Return (X, Y) of the center of cell containing provided text 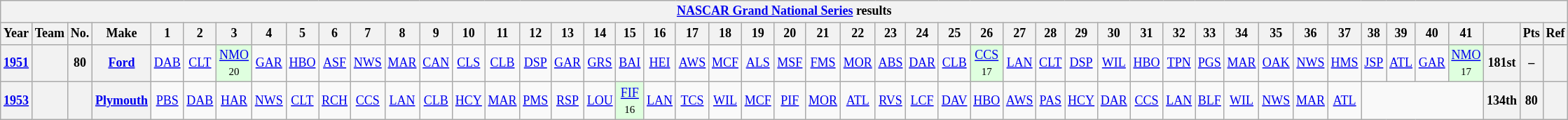
Plymouth (122, 101)
14 (600, 34)
PGS (1210, 63)
2 (200, 34)
CLS (469, 63)
HAR (234, 101)
15 (630, 34)
HEI (660, 63)
BAI (630, 63)
JSP (1374, 63)
13 (568, 34)
Year (17, 34)
FIF16 (630, 101)
24 (922, 34)
181st (1502, 63)
Team (49, 34)
TCS (692, 101)
12 (535, 34)
1951 (17, 63)
28 (1051, 34)
BLF (1210, 101)
PMS (535, 101)
10 (469, 34)
RCH (335, 101)
CCS17 (986, 63)
21 (823, 34)
1 (167, 34)
6 (335, 34)
RVS (890, 101)
– (1532, 63)
20 (790, 34)
19 (758, 34)
FMS (823, 63)
ASF (335, 63)
GRS (600, 63)
LCF (922, 101)
37 (1345, 34)
8 (402, 34)
PIF (790, 101)
PBS (167, 101)
NMO17 (1466, 63)
MSF (790, 63)
NMO20 (234, 63)
DAV (954, 101)
26 (986, 34)
18 (726, 34)
ABS (890, 63)
NASCAR Grand National Series results (785, 11)
32 (1179, 34)
29 (1082, 34)
34 (1242, 34)
Ref (1555, 34)
RSP (568, 101)
5 (303, 34)
11 (502, 34)
1953 (17, 101)
30 (1114, 34)
9 (436, 34)
27 (1020, 34)
35 (1277, 34)
134th (1502, 101)
ALS (758, 63)
33 (1210, 34)
Pts (1532, 34)
LOU (600, 101)
OAK (1277, 63)
22 (858, 34)
17 (692, 34)
23 (890, 34)
41 (1466, 34)
No. (80, 34)
Ford (122, 63)
3 (234, 34)
38 (1374, 34)
PAS (1051, 101)
25 (954, 34)
HMS (1345, 63)
40 (1432, 34)
4 (269, 34)
CAN (436, 63)
31 (1146, 34)
7 (367, 34)
TPN (1179, 63)
39 (1401, 34)
Make (122, 34)
36 (1311, 34)
16 (660, 34)
